Find where the given text appears and provide that cell's center as (x, y) coordinate. 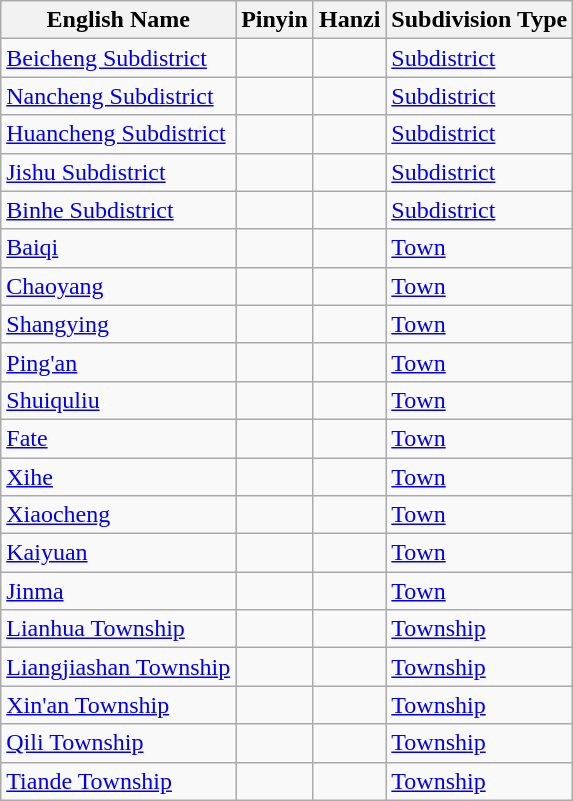
Kaiyuan (118, 553)
Hanzi (349, 20)
Baiqi (118, 248)
Nancheng Subdistrict (118, 96)
English Name (118, 20)
Ping'an (118, 362)
Xihe (118, 477)
Pinyin (275, 20)
Subdivision Type (480, 20)
Liangjiashan Township (118, 667)
Huancheng Subdistrict (118, 134)
Shuiquliu (118, 400)
Xiaocheng (118, 515)
Shangying (118, 324)
Lianhua Township (118, 629)
Beicheng Subdistrict (118, 58)
Fate (118, 438)
Chaoyang (118, 286)
Binhe Subdistrict (118, 210)
Jishu Subdistrict (118, 172)
Qili Township (118, 743)
Tiande Township (118, 781)
Jinma (118, 591)
Xin'an Township (118, 705)
